Capture the cell that displays the provided text and extract its [X, Y] central coordinate. 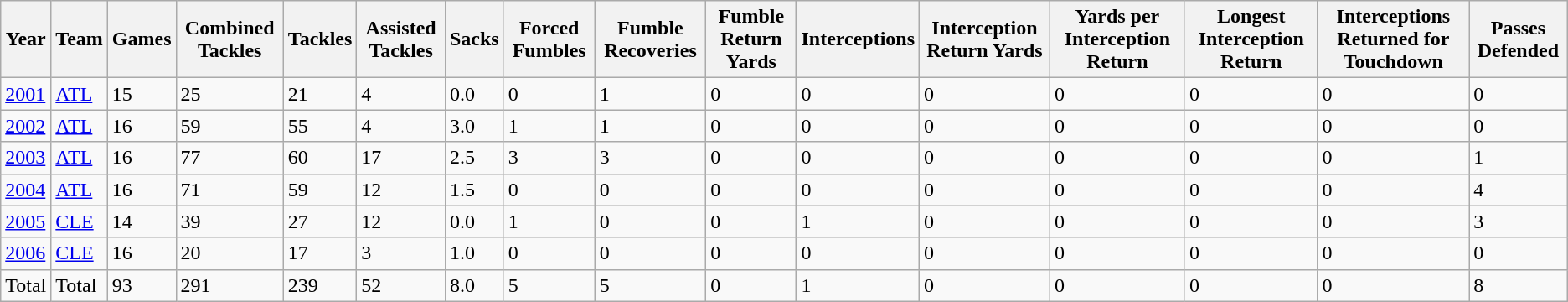
2001 [26, 94]
14 [142, 221]
Longest Interception Return [1251, 39]
2.5 [474, 158]
27 [320, 221]
Fumble Recoveries [650, 39]
2002 [26, 126]
Tackles [320, 39]
Interception Return Yards [985, 39]
1.5 [474, 190]
2004 [26, 190]
2003 [26, 158]
1.0 [474, 253]
39 [230, 221]
Forced Fumbles [549, 39]
Interceptions Returned for Touchdown [1394, 39]
Yards per Interception Return [1117, 39]
25 [230, 94]
Sacks [474, 39]
Assisted Tackles [401, 39]
77 [230, 158]
Interceptions [858, 39]
Combined Tackles [230, 39]
20 [230, 253]
Year [26, 39]
Team [80, 39]
Games [142, 39]
8.0 [474, 285]
21 [320, 94]
15 [142, 94]
52 [401, 285]
239 [320, 285]
8 [1519, 285]
71 [230, 190]
2005 [26, 221]
55 [320, 126]
93 [142, 285]
2006 [26, 253]
3.0 [474, 126]
Fumble Return Yards [751, 39]
291 [230, 285]
Passes Defended [1519, 39]
60 [320, 158]
